Capture the cell that displays the provided text and extract its (x, y) central coordinate. 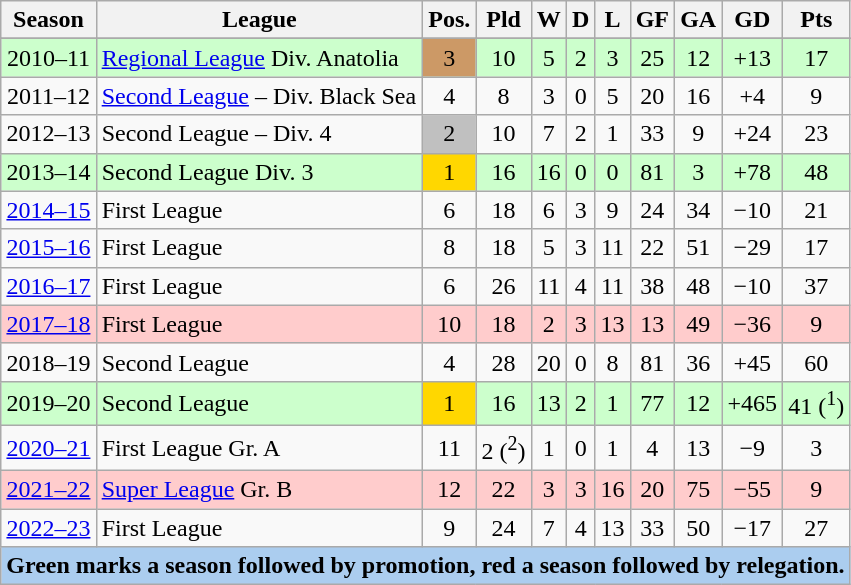
2014–15 (48, 210)
2022–23 (48, 528)
Second League – Div. Black Sea (260, 96)
2017–18 (48, 324)
34 (698, 210)
−17 (752, 528)
Green marks a season followed by promotion, red a season followed by relegation. (426, 566)
38 (652, 286)
+13 (752, 58)
Season (48, 20)
28 (504, 362)
25 (652, 58)
2018–19 (48, 362)
2013–14 (48, 172)
2 (2) (504, 448)
2011–12 (48, 96)
L (612, 20)
−29 (752, 248)
21 (816, 210)
49 (698, 324)
23 (816, 134)
27 (816, 528)
50 (698, 528)
2021–22 (48, 489)
First League Gr. A (260, 448)
Pts (816, 20)
2010–11 (48, 58)
D (580, 20)
W (548, 20)
−9 (752, 448)
77 (652, 404)
2012–13 (48, 134)
51 (698, 248)
+45 (752, 362)
+24 (752, 134)
2015–16 (48, 248)
League (260, 20)
Second League – Div. 4 (260, 134)
2020–21 (48, 448)
60 (816, 362)
Pos. (450, 20)
2019–20 (48, 404)
+465 (752, 404)
Pld (504, 20)
GF (652, 20)
26 (504, 286)
36 (698, 362)
GD (752, 20)
+78 (752, 172)
−36 (752, 324)
GA (698, 20)
+4 (752, 96)
2016–17 (48, 286)
−55 (752, 489)
75 (698, 489)
Regional League Div. Anatolia (260, 58)
41 (1) (816, 404)
37 (816, 286)
Second League Div. 3 (260, 172)
Super League Gr. B (260, 489)
